Search for the cell housing the specified text and yield its [x, y] center coordinate. 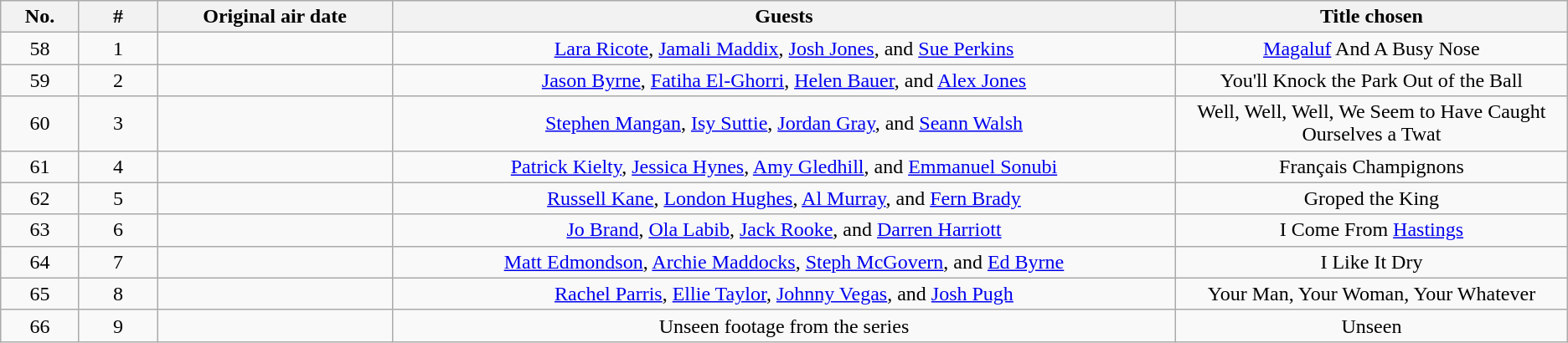
Original air date [275, 17]
66 [40, 325]
Jason Byrne, Fatiha El-Ghorri, Helen Bauer, and Alex Jones [784, 80]
No. [40, 17]
1 [118, 49]
8 [118, 294]
58 [40, 49]
Magaluf And A Busy Nose [1372, 49]
Stephen Mangan, Isy Suttie, Jordan Gray, and Seann Walsh [784, 124]
I Like It Dry [1372, 262]
Russell Kane, London Hughes, Al Murray, and Fern Brady [784, 198]
4 [118, 166]
59 [40, 80]
Well, Well, Well, We Seem to Have Caught Ourselves a Twat [1372, 124]
5 [118, 198]
2 [118, 80]
Guests [784, 17]
Groped the King [1372, 198]
Lara Ricote, Jamali Maddix, Josh Jones, and Sue Perkins [784, 49]
62 [40, 198]
# [118, 17]
63 [40, 230]
Title chosen [1372, 17]
Your Man, Your Woman, Your Whatever [1372, 294]
9 [118, 325]
Matt Edmondson, Archie Maddocks, Steph McGovern, and Ed Byrne [784, 262]
You'll Knock the Park Out of the Ball [1372, 80]
Unseen [1372, 325]
Unseen footage from the series [784, 325]
I Come From Hastings [1372, 230]
7 [118, 262]
64 [40, 262]
61 [40, 166]
Français Champignons [1372, 166]
Patrick Kielty, Jessica Hynes, Amy Gledhill, and Emmanuel Sonubi [784, 166]
6 [118, 230]
Jo Brand, Ola Labib, Jack Rooke, and Darren Harriott [784, 230]
65 [40, 294]
Rachel Parris, Ellie Taylor, Johnny Vegas, and Josh Pugh [784, 294]
60 [40, 124]
3 [118, 124]
